Extract the [X, Y] coordinate from the center of the cell holding the provided text.  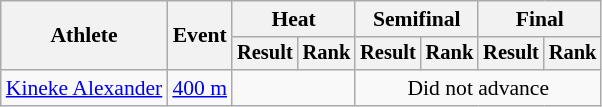
Athlete [84, 36]
Semifinal [416, 19]
400 m [200, 88]
Did not advance [478, 88]
Final [540, 19]
Heat [294, 19]
Event [200, 36]
Kineke Alexander [84, 88]
